Search for the cell housing the specified text and yield its (x, y) center coordinate. 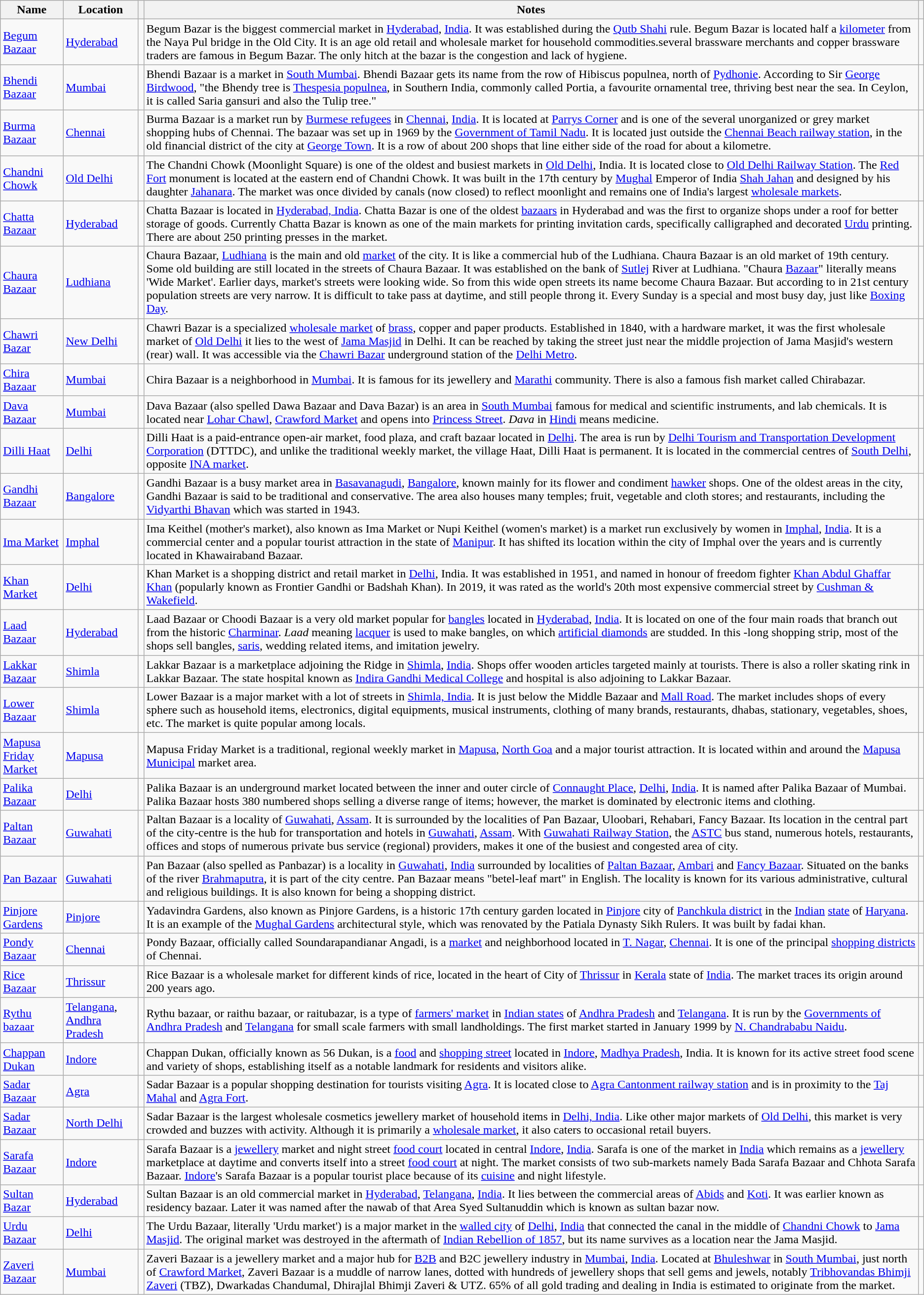
Begum Bazaar (32, 42)
Gandhi Bazaar (32, 496)
Lower Bazaar (32, 710)
Agra (101, 1091)
Pinjore (101, 917)
Chaura Bazaar (32, 282)
Telangana, Andhra Pradesh (101, 1020)
Name (32, 10)
Urdu Bazaar (32, 1233)
Dava Bazaar (32, 412)
Ima Market (32, 542)
Chira Bazaar (32, 380)
Chawri Bazar (32, 341)
Laad Bazaar (32, 633)
Old Delhi (101, 178)
Mapusa (101, 756)
Imphal (101, 542)
Chatta Bazaar (32, 224)
Pondy Bazaar (32, 950)
Sultan Bazar (32, 1201)
Pinjore Gardens (32, 917)
Lakkar Bazaar (32, 671)
Mapusa Friday Market (32, 756)
Pan Bazaar (32, 878)
New Delhi (101, 341)
Khan Market (32, 587)
Location (101, 10)
Rice Bazaar (32, 981)
Burma Bazaar (32, 133)
Zaveri Bazaar (32, 1272)
Rythu bazaar (32, 1020)
Chira Bazaar is a neighborhood in Mumbai. It is famous for its jewellery and Marathi community. There is also a famous fish market called Chirabazar. (531, 380)
Bhendi Bazaar (32, 87)
Paltan Bazaar (32, 833)
Bangalore (101, 496)
Sarafa Bazaar (32, 1162)
Dilli Haat (32, 451)
Ludhiana (101, 282)
Palika Bazaar (32, 795)
North Delhi (101, 1123)
Chappan Dukan (32, 1059)
Notes (531, 10)
Chandni Chowk (32, 178)
Thrissur (101, 981)
